Provide the [x, y] coordinate of the cell's center where the given text is located.  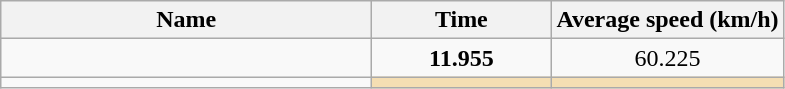
Time [462, 20]
60.225 [668, 58]
Name [186, 20]
Average speed (km/h) [668, 20]
11.955 [462, 58]
